Determine the (X, Y) coordinate at the center of the cell enclosing the given text.  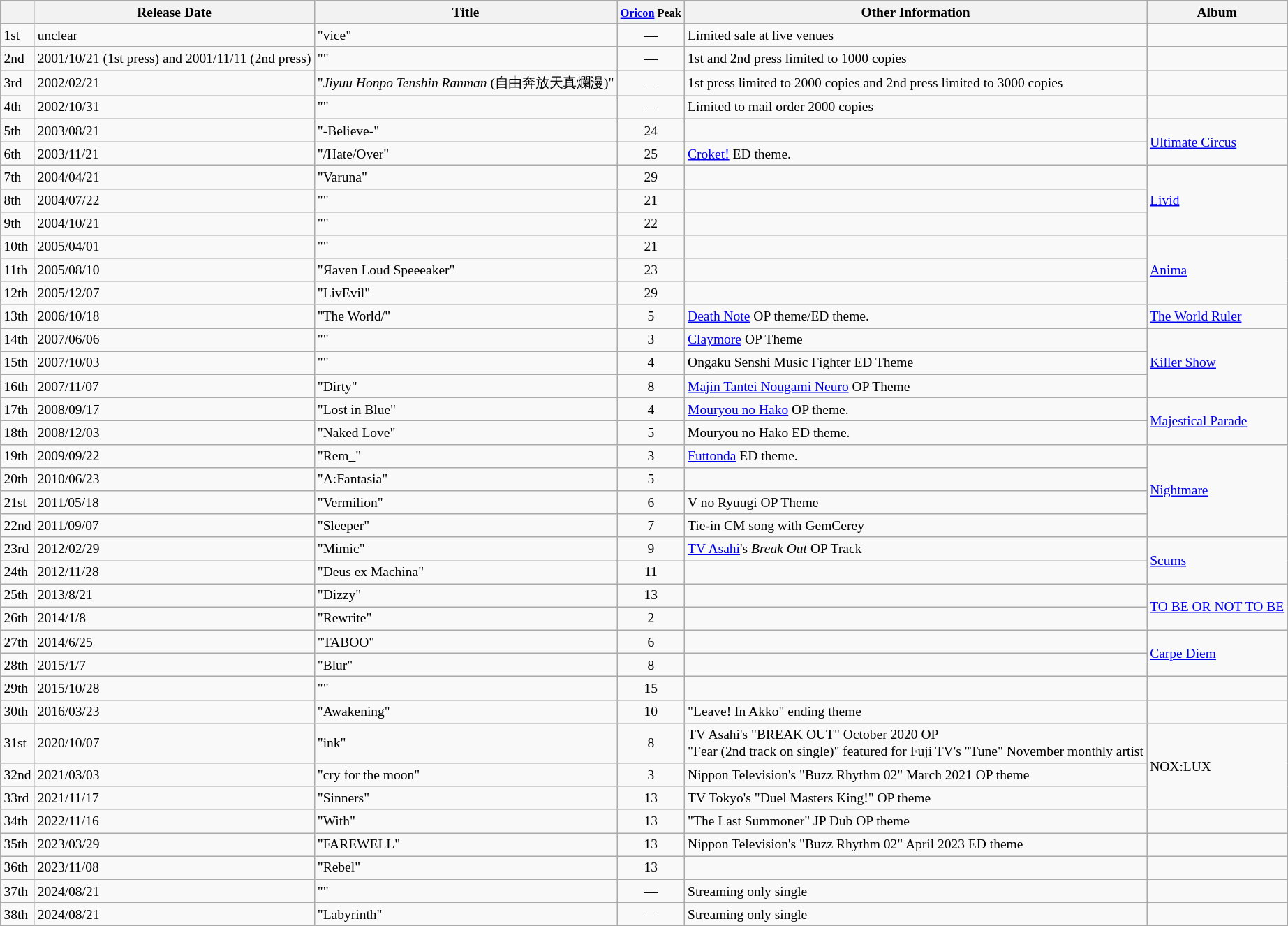
"Dirty" (466, 385)
2nd (17, 59)
"Rem_" (466, 455)
The World Ruler (1216, 316)
Futtonda ED theme. (915, 455)
3rd (17, 83)
Limited to mail order 2000 copies (915, 108)
"Dizzy" (466, 595)
2007/11/07 (175, 385)
"The Last Summoner" JP Dub OP theme (915, 821)
2001/10/21 (1st press) and 2001/11/11 (2nd press) (175, 59)
2007/10/03 (175, 363)
2004/07/22 (175, 200)
TO BE OR NOT TO BE (1216, 608)
Claymore OP Theme (915, 339)
Tie-in CM song with GemCerey (915, 525)
15 (651, 689)
2014/6/25 (175, 641)
6th (17, 154)
10 (651, 711)
9th (17, 223)
2008/12/03 (175, 433)
"Labyrinth" (466, 913)
"FAREWELL" (466, 845)
1st press limited to 2000 copies and 2nd press limited to 3000 copies (915, 83)
38th (17, 913)
"Naked Love" (466, 433)
26th (17, 619)
2022/11/16 (175, 821)
Croket! ED theme. (915, 154)
13th (17, 316)
24 (651, 130)
"Leave! In Akko" ending theme (915, 711)
Anima (1216, 270)
"With" (466, 821)
2023/03/29 (175, 845)
"The World/" (466, 316)
2013/8/21 (175, 595)
32nd (17, 775)
2011/09/07 (175, 525)
31st (17, 743)
Killer Show (1216, 363)
Ongaku Senshi Music Fighter ED Theme (915, 363)
Majestical Parade (1216, 422)
34th (17, 821)
"Sleeper" (466, 525)
2005/04/01 (175, 247)
1st and 2nd press limited to 1000 copies (915, 59)
2004/04/21 (175, 177)
2015/1/7 (175, 665)
"cry for the moon" (466, 775)
22 (651, 223)
"A:Fantasia" (466, 479)
25th (17, 595)
19th (17, 455)
28th (17, 665)
2012/02/29 (175, 549)
2006/10/18 (175, 316)
30th (17, 711)
2 (651, 619)
15th (17, 363)
Carpe Diem (1216, 654)
2002/10/31 (175, 108)
2003/11/21 (175, 154)
2021/11/17 (175, 798)
Album (1216, 13)
unclear (175, 35)
20th (17, 479)
Other Information (915, 13)
23 (651, 270)
16th (17, 385)
36th (17, 867)
29th (17, 689)
24th (17, 571)
"ink" (466, 743)
8th (17, 200)
V no Ryuugi OP Theme (915, 503)
12th (17, 293)
35th (17, 845)
2003/08/21 (175, 130)
"Яaven Loud Speeeaker" (466, 270)
"TABOO" (466, 641)
Mouryou no Hako ED theme. (915, 433)
"Deus ex Machina" (466, 571)
2009/09/22 (175, 455)
2014/1/8 (175, 619)
18th (17, 433)
7 (651, 525)
"Varuna" (466, 177)
5th (17, 130)
"-Believe-" (466, 130)
21st (17, 503)
2007/06/06 (175, 339)
Nippon Television's "Buzz Rhythm 02" April 2023 ED theme (915, 845)
11th (17, 270)
Nippon Television's "Buzz Rhythm 02" March 2021 OP theme (915, 775)
Mouryou no Hako OP theme. (915, 409)
Nightmare (1216, 490)
2008/09/17 (175, 409)
"Lost in Blue" (466, 409)
"Rebel" (466, 867)
2016/03/23 (175, 711)
Release Date (175, 13)
Limited sale at live venues (915, 35)
33rd (17, 798)
37th (17, 891)
NOX:LUX (1216, 766)
Death Note OP theme/ED theme. (915, 316)
27th (17, 641)
Oricon Peak (651, 13)
2005/12/07 (175, 293)
Ultimate Circus (1216, 142)
25 (651, 154)
2020/10/07 (175, 743)
"Vermilion" (466, 503)
2005/08/10 (175, 270)
"LivEvil" (466, 293)
22nd (17, 525)
2023/11/08 (175, 867)
9 (651, 549)
Majin Tantei Nougami Neuro OP Theme (915, 385)
23rd (17, 549)
11 (651, 571)
2015/10/28 (175, 689)
2004/10/21 (175, 223)
"Jiyuu Honpo Tenshin Ranman (自由奔放天真爛漫)" (466, 83)
Livid (1216, 200)
2011/05/18 (175, 503)
"/Hate/Over" (466, 154)
TV Asahi's "BREAK OUT" October 2020 OP"Fear (2nd track on single)" featured for Fuji TV's "Tune" November monthly artist (915, 743)
2010/06/23 (175, 479)
7th (17, 177)
TV Tokyo's "Duel Masters King!" OP theme (915, 798)
2002/02/21 (175, 83)
17th (17, 409)
"Mimic" (466, 549)
14th (17, 339)
Title (466, 13)
"Awakening" (466, 711)
"Sinners" (466, 798)
"vice" (466, 35)
10th (17, 247)
"Blur" (466, 665)
TV Asahi's Break Out OP Track (915, 549)
4th (17, 108)
Scums (1216, 560)
2021/03/03 (175, 775)
1st (17, 35)
"Rewrite" (466, 619)
2012/11/28 (175, 571)
